Return (x, y) of the center of cell containing provided text 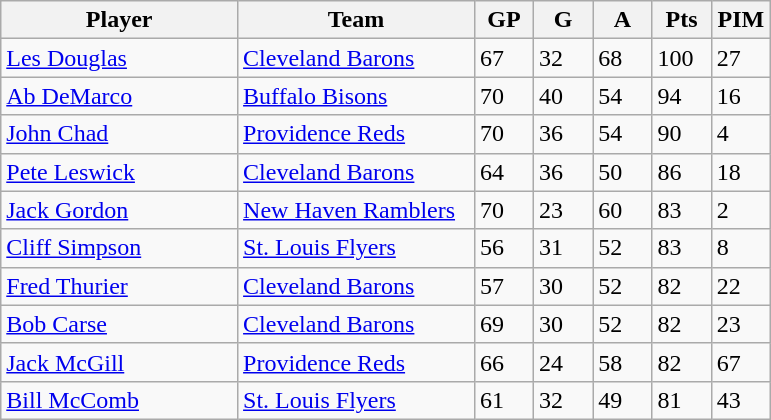
57 (504, 286)
PIM (740, 20)
27 (740, 58)
24 (564, 362)
61 (504, 400)
68 (622, 58)
86 (682, 172)
New Haven Ramblers (356, 210)
90 (682, 134)
49 (622, 400)
81 (682, 400)
69 (504, 324)
56 (504, 248)
43 (740, 400)
58 (622, 362)
31 (564, 248)
Bob Carse (120, 324)
2 (740, 210)
Team (356, 20)
Les Douglas (120, 58)
A (622, 20)
50 (622, 172)
60 (622, 210)
Ab DeMarco (120, 96)
64 (504, 172)
40 (564, 96)
8 (740, 248)
GP (504, 20)
G (564, 20)
Player (120, 20)
Pete Leswick (120, 172)
Buffalo Bisons (356, 96)
Pts (682, 20)
22 (740, 286)
Fred Thurier (120, 286)
66 (504, 362)
Cliff Simpson (120, 248)
100 (682, 58)
Jack Gordon (120, 210)
4 (740, 134)
Jack McGill (120, 362)
John Chad (120, 134)
94 (682, 96)
Bill McComb (120, 400)
18 (740, 172)
16 (740, 96)
